Scan for the cell matching the given text and deliver its [X, Y] coordinate at center. 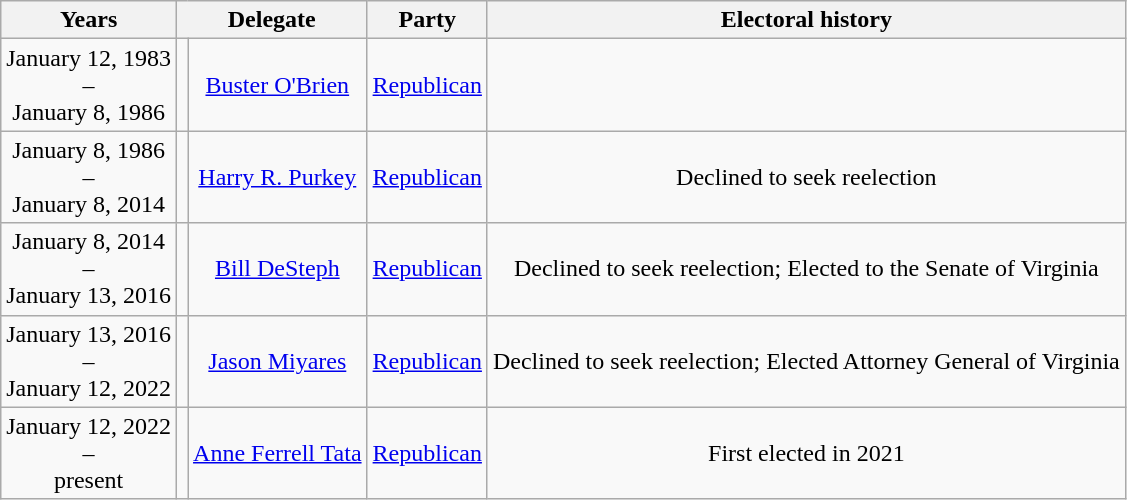
Years [89, 20]
First elected in 2021 [806, 453]
Buster O'Brien [278, 85]
Jason Miyares [278, 361]
Delegate [272, 20]
January 8, 2014–January 13, 2016 [89, 269]
Party [427, 20]
Bill DeSteph [278, 269]
Electoral history [806, 20]
January 12, 2022–present [89, 453]
Anne Ferrell Tata [278, 453]
Declined to seek reelection; Elected Attorney General of Virginia [806, 361]
Declined to seek reelection; Elected to the Senate of Virginia [806, 269]
January 12, 1983–January 8, 1986 [89, 85]
January 13, 2016–January 12, 2022 [89, 361]
Harry R. Purkey [278, 177]
Declined to seek reelection [806, 177]
January 8, 1986–January 8, 2014 [89, 177]
